Locate the cell with the specified text and output its (x, y) center coordinate. 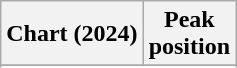
Peakposition (189, 34)
Chart (2024) (72, 34)
